Find where the given text appears and provide that cell's center as [X, Y] coordinate. 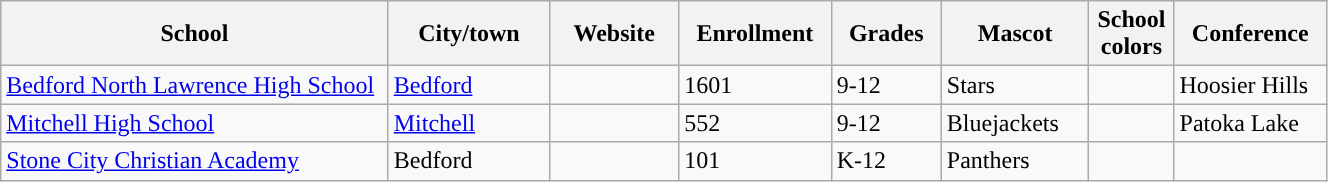
Patoka Lake [1250, 123]
1601 [755, 85]
Mascot [1014, 34]
Bluejackets [1014, 123]
Hoosier Hills [1250, 85]
Panthers [1014, 161]
Grades [886, 34]
552 [755, 123]
Stars [1014, 85]
School [194, 34]
School colors [1132, 34]
Mitchell High School [194, 123]
Website [614, 34]
K-12 [886, 161]
101 [755, 161]
Stone City Christian Academy [194, 161]
Enrollment [755, 34]
Conference [1250, 34]
Bedford North Lawrence High School [194, 85]
City/town [468, 34]
Mitchell [468, 123]
